Output the [x, y] coordinate of the center of the cell containing the given text.  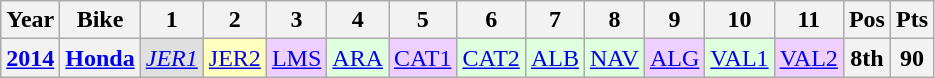
VAL2 [808, 58]
ARA [358, 58]
NAV [614, 58]
Pos [866, 20]
ALB [554, 58]
9 [674, 20]
Year [30, 20]
1 [172, 20]
10 [740, 20]
5 [423, 20]
2 [234, 20]
6 [491, 20]
LMS [296, 58]
Bike [100, 20]
VAL1 [740, 58]
JER2 [234, 58]
8 [614, 20]
2014 [30, 58]
Honda [100, 58]
CAT1 [423, 58]
JER1 [172, 58]
3 [296, 20]
Pts [912, 20]
11 [808, 20]
8th [866, 58]
7 [554, 20]
ALG [674, 58]
CAT2 [491, 58]
4 [358, 20]
90 [912, 58]
